Output the (X, Y) coordinate of the center of the cell containing the given text.  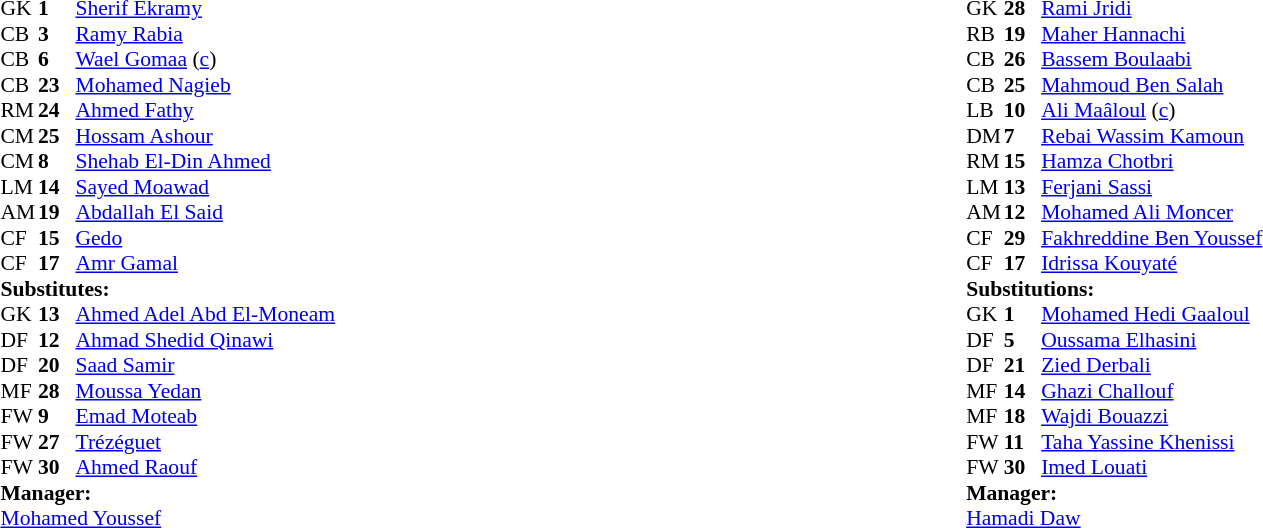
Taha Yassine Khenissi (1152, 442)
LB (985, 111)
Hossam Ashour (205, 136)
Idrissa Kouyaté (1152, 263)
26 (1023, 59)
28 (57, 391)
Fakhreddine Ben Youssef (1152, 238)
11 (1023, 442)
10 (1023, 111)
Moussa Yedan (205, 391)
Ahmed Adel Abd El-Moneam (205, 315)
DM (985, 136)
Bassem Boulaabi (1152, 59)
Sayed Moawad (205, 187)
Ferjani Sassi (1152, 187)
23 (57, 85)
Emad Moteab (205, 417)
Ramy Rabia (205, 34)
Mohamed Hedi Gaaloul (1152, 315)
Hamza Chotbri (1152, 161)
Mahmoud Ben Salah (1152, 85)
Maher Hannachi (1152, 34)
3 (57, 34)
Ahmad Shedid Qinawi (205, 340)
Oussama Elhasini (1152, 340)
5 (1023, 340)
Saad Samir (205, 365)
Ghazi Challouf (1152, 391)
Ali Maâloul (c) (1152, 111)
Substitutions: (1114, 289)
Mohamed Nagieb (205, 85)
Gedo (205, 238)
8 (57, 161)
Amr Gamal (205, 263)
1 (1023, 315)
Rebai Wassim Kamoun (1152, 136)
Trézéguet (205, 442)
Wael Gomaa (c) (205, 59)
20 (57, 365)
Zied Derbali (1152, 365)
Ahmed Raouf (205, 467)
Abdallah El Said (205, 213)
Ahmed Fathy (205, 111)
24 (57, 111)
7 (1023, 136)
Wajdi Bouazzi (1152, 417)
Imed Louati (1152, 467)
Mohamed Ali Moncer (1152, 213)
Substitutes: (168, 289)
21 (1023, 365)
29 (1023, 238)
27 (57, 442)
6 (57, 59)
Shehab El-Din Ahmed (205, 161)
9 (57, 417)
RB (985, 34)
18 (1023, 417)
